Detect which cell encompasses the target text, then output its [x, y] center coordinate. 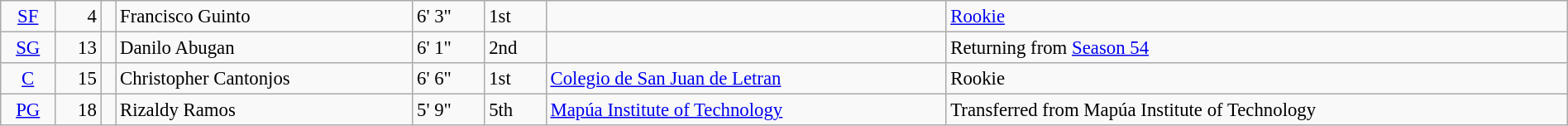
Returning from Season 54 [1257, 48]
6' 6" [448, 79]
6' 1" [448, 48]
4 [78, 17]
SG [28, 48]
SF [28, 17]
Rizaldy Ramos [265, 110]
2nd [515, 48]
18 [78, 110]
C [28, 79]
6' 3" [448, 17]
13 [78, 48]
PG [28, 110]
Francisco Guinto [265, 17]
Danilo Abugan [265, 48]
Christopher Cantonjos [265, 79]
Mapúa Institute of Technology [746, 110]
5th [515, 110]
Transferred from Mapúa Institute of Technology [1257, 110]
5' 9" [448, 110]
15 [78, 79]
Colegio de San Juan de Letran [746, 79]
